Capture the cell that displays the provided text and extract its [x, y] central coordinate. 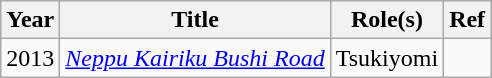
Role(s) [386, 20]
Year [30, 20]
Title [195, 20]
Tsukiyomi [386, 58]
2013 [30, 58]
Ref [468, 20]
Neppu Kairiku Bushi Road [195, 58]
